Find where the given text appears and provide that cell's center as (X, Y) coordinate. 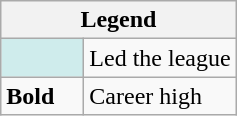
Bold (42, 96)
Led the league (160, 58)
Career high (160, 96)
Legend (118, 20)
